Pinpoint the cell where the given text exists, returning its (X, Y) midpoint coordinate. 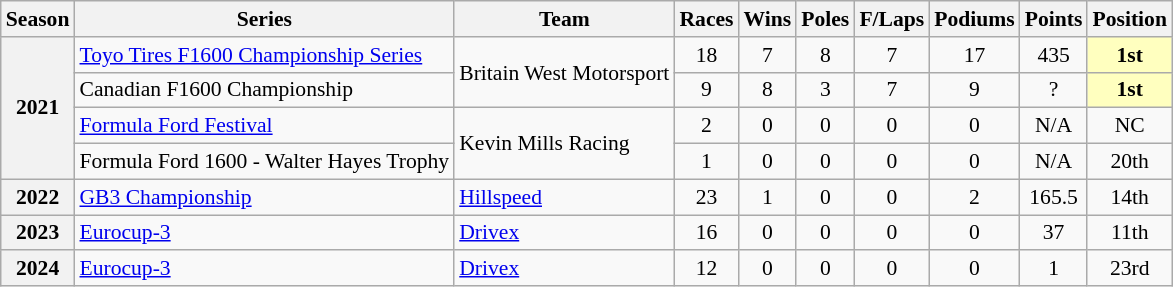
2023 (38, 233)
12 (706, 269)
? (1054, 90)
Points (1054, 19)
Season (38, 19)
Kevin Mills Racing (564, 144)
Formula Ford Festival (264, 126)
Formula Ford 1600 - Walter Hayes Trophy (264, 162)
17 (974, 55)
Canadian F1600 Championship (264, 90)
Toyo Tires F1600 Championship Series (264, 55)
GB3 Championship (264, 197)
165.5 (1054, 197)
Wins (768, 19)
Hillspeed (564, 197)
23 (706, 197)
Series (264, 19)
Position (1129, 19)
20th (1129, 162)
NC (1129, 126)
Races (706, 19)
14th (1129, 197)
11th (1129, 233)
Podiums (974, 19)
23rd (1129, 269)
Poles (825, 19)
Team (564, 19)
435 (1054, 55)
Britain West Motorsport (564, 72)
3 (825, 90)
2021 (38, 108)
37 (1054, 233)
16 (706, 233)
18 (706, 55)
2022 (38, 197)
F/Laps (892, 19)
2024 (38, 269)
